Determine the (x, y) coordinate at the center of the cell enclosing the given text.  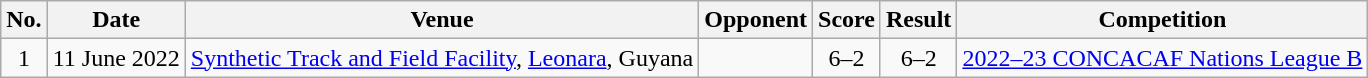
Venue (442, 20)
1 (24, 58)
Date (116, 20)
Score (847, 20)
Opponent (756, 20)
Result (918, 20)
No. (24, 20)
Synthetic Track and Field Facility, Leonara, Guyana (442, 58)
Competition (1162, 20)
11 June 2022 (116, 58)
2022–23 CONCACAF Nations League B (1162, 58)
